Capture the cell that displays the provided text and extract its [x, y] central coordinate. 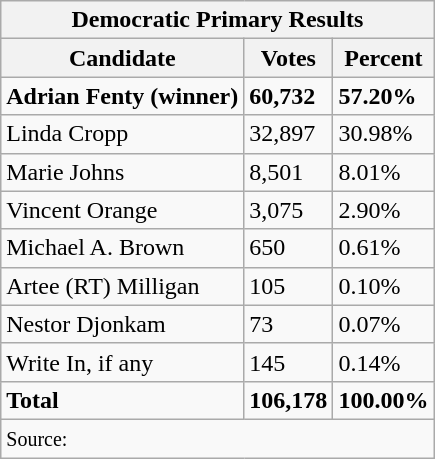
32,897 [288, 134]
100.00% [384, 400]
106,178 [288, 400]
650 [288, 248]
145 [288, 362]
Source: [218, 438]
Votes [288, 58]
8.01% [384, 172]
73 [288, 324]
Write In, if any [122, 362]
3,075 [288, 210]
Democratic Primary Results [218, 20]
Total [122, 400]
0.61% [384, 248]
30.98% [384, 134]
Linda Cropp [122, 134]
Candidate [122, 58]
Nestor Djonkam [122, 324]
2.90% [384, 210]
Percent [384, 58]
60,732 [288, 96]
0.10% [384, 286]
Michael A. Brown [122, 248]
57.20% [384, 96]
8,501 [288, 172]
Vincent Orange [122, 210]
Artee (RT) Milligan [122, 286]
0.14% [384, 362]
Adrian Fenty (winner) [122, 96]
Marie Johns [122, 172]
0.07% [384, 324]
105 [288, 286]
